Locate the cell with the specified text and output its [X, Y] center coordinate. 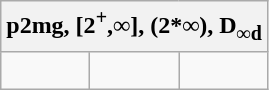
p2mg, [2+,∞], (2*∞), D∞d [134, 26]
